Output the (x, y) coordinate of the center of the cell containing the given text.  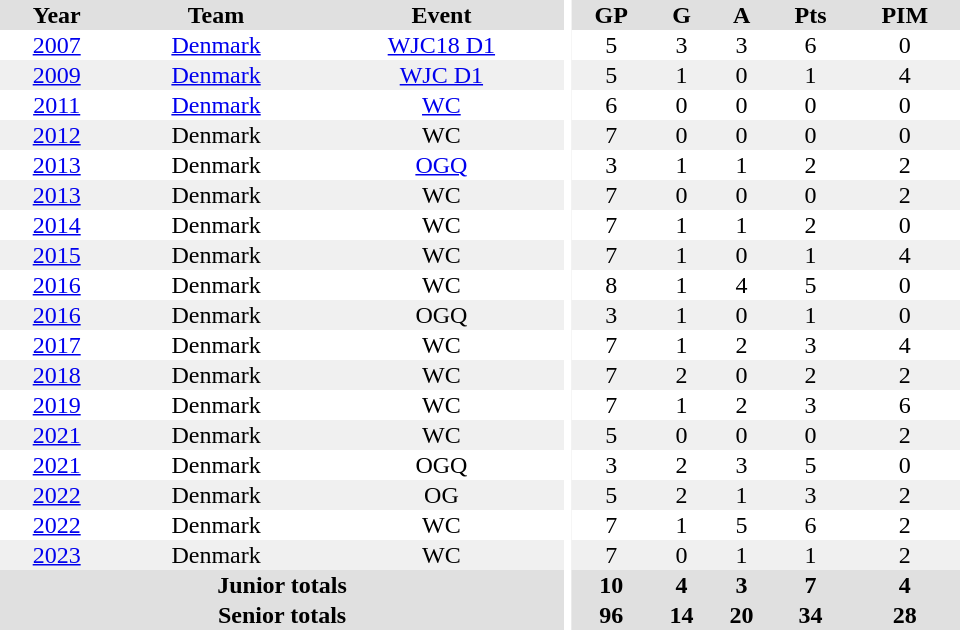
34 (811, 615)
WJC18 D1 (442, 45)
Senior totals (282, 615)
2012 (56, 135)
96 (612, 615)
2017 (56, 345)
2007 (56, 45)
GP (612, 15)
28 (904, 615)
OG (442, 495)
2018 (56, 375)
2019 (56, 405)
WJC D1 (442, 75)
Junior totals (282, 585)
A (742, 15)
2015 (56, 255)
PIM (904, 15)
14 (682, 615)
Event (442, 15)
10 (612, 585)
2014 (56, 225)
2011 (56, 105)
Year (56, 15)
20 (742, 615)
G (682, 15)
Team (216, 15)
Pts (811, 15)
2009 (56, 75)
8 (612, 285)
2023 (56, 555)
